Detect which cell encompasses the target text, then output its (X, Y) center coordinate. 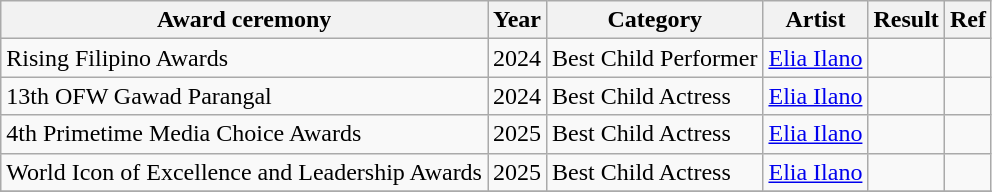
Best Child Performer (655, 58)
Result (906, 20)
World Icon of Excellence and Leadership Awards (244, 172)
Award ceremony (244, 20)
Year (518, 20)
Rising Filipino Awards (244, 58)
Ref (968, 20)
Artist (816, 20)
13th OFW Gawad Parangal (244, 96)
Category (655, 20)
4th Primetime Media Choice Awards (244, 134)
